Determine the (X, Y) coordinate at the center of the cell enclosing the given text.  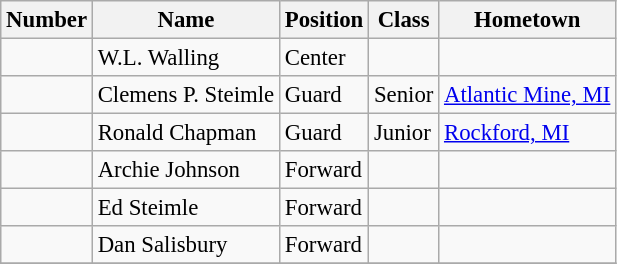
Atlantic Mine, MI (528, 95)
Rockford, MI (528, 133)
Junior (404, 133)
Name (186, 20)
Ronald Chapman (186, 133)
Class (404, 20)
Dan Salisbury (186, 245)
Number (47, 20)
Hometown (528, 20)
W.L. Walling (186, 58)
Archie Johnson (186, 170)
Senior (404, 95)
Ed Steimle (186, 208)
Center (324, 58)
Position (324, 20)
Clemens P. Steimle (186, 95)
